For the text-containing cell, return its midpoint in (X, Y) coordinate format. 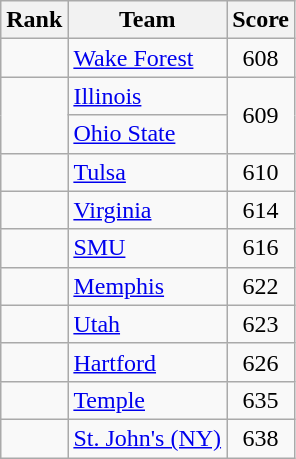
Tulsa (148, 172)
Rank (34, 20)
Utah (148, 324)
St. John's (NY) (148, 438)
635 (261, 400)
610 (261, 172)
Virginia (148, 210)
623 (261, 324)
638 (261, 438)
Memphis (148, 286)
614 (261, 210)
Ohio State (148, 134)
608 (261, 58)
Illinois (148, 96)
Temple (148, 400)
Score (261, 20)
609 (261, 115)
622 (261, 286)
Wake Forest (148, 58)
Hartford (148, 362)
616 (261, 248)
Team (148, 20)
626 (261, 362)
SMU (148, 248)
